Return (x, y) of the center of cell containing provided text 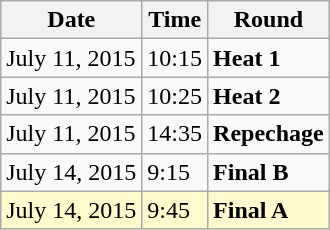
Final B (269, 172)
14:35 (175, 134)
Time (175, 20)
9:45 (175, 210)
9:15 (175, 172)
Heat 2 (269, 96)
Final A (269, 210)
10:15 (175, 58)
Heat 1 (269, 58)
Repechage (269, 134)
Round (269, 20)
10:25 (175, 96)
Date (72, 20)
